Return (x, y) of the center of cell containing provided text 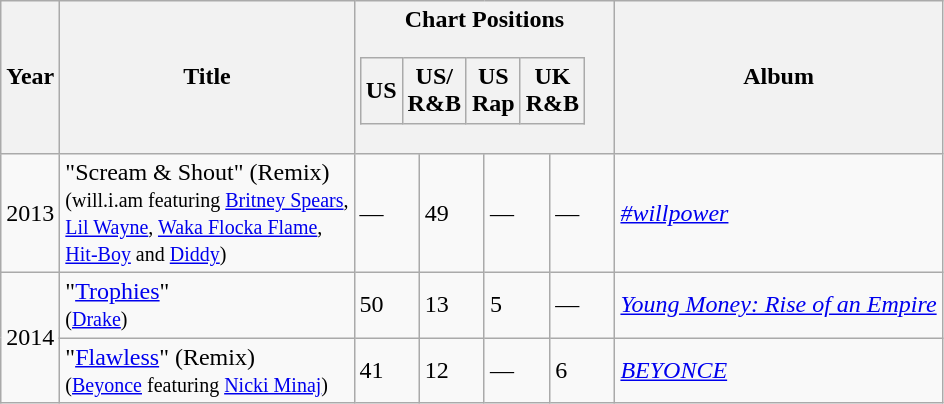
12 (452, 370)
2013 (30, 212)
US/R&B (434, 90)
13 (452, 304)
Young Money: Rise of an Empire (778, 304)
USRap (493, 90)
"Flawless" (Remix)(Beyonce featuring Nicki Minaj) (207, 370)
UKR&B (552, 90)
41 (386, 370)
Year (30, 78)
#willpower (778, 212)
5 (516, 304)
Album (778, 78)
6 (582, 370)
BEYONCE (778, 370)
Title (207, 78)
50 (386, 304)
Chart Positions US US/R&B USRap UKR&B (484, 78)
"Trophies"(Drake) (207, 304)
49 (452, 212)
US (381, 90)
"Scream & Shout" (Remix)(will.i.am featuring Britney Spears,Lil Wayne, Waka Flocka Flame,Hit-Boy and Diddy) (207, 212)
2014 (30, 337)
